Provide the [x, y] coordinate of the cell's center where the given text is located.  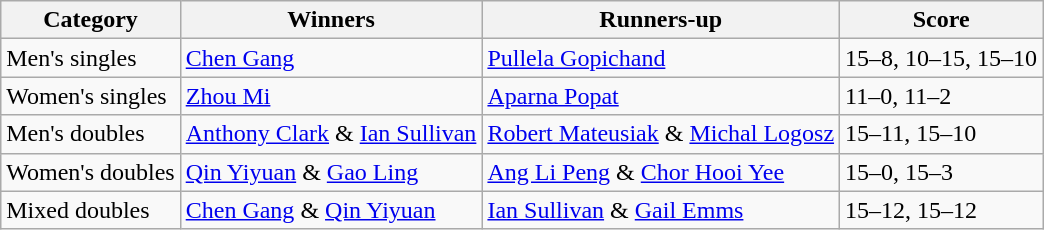
Winners [331, 20]
Zhou Mi [331, 96]
Women's doubles [90, 172]
15–0, 15–3 [942, 172]
Ian Sullivan & Gail Emms [661, 210]
15–8, 10–15, 15–10 [942, 58]
Men's doubles [90, 134]
Anthony Clark & Ian Sullivan [331, 134]
Score [942, 20]
Chen Gang & Qin Yiyuan [331, 210]
Robert Mateusiak & Michal Logosz [661, 134]
Category [90, 20]
Women's singles [90, 96]
Ang Li Peng & Chor Hooi Yee [661, 172]
11–0, 11–2 [942, 96]
Men's singles [90, 58]
Qin Yiyuan & Gao Ling [331, 172]
Mixed doubles [90, 210]
15–11, 15–10 [942, 134]
Pullela Gopichand [661, 58]
Aparna Popat [661, 96]
Runners-up [661, 20]
Chen Gang [331, 58]
15–12, 15–12 [942, 210]
